Scan for the cell matching the given text and deliver its [x, y] coordinate at center. 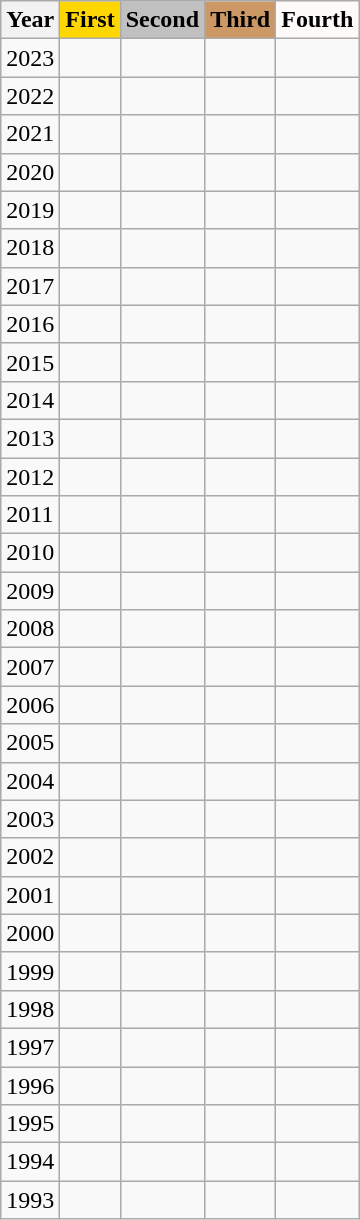
2021 [30, 134]
2015 [30, 362]
2003 [30, 819]
2013 [30, 438]
1998 [30, 1009]
2005 [30, 743]
2014 [30, 400]
2008 [30, 629]
1997 [30, 1047]
2018 [30, 248]
2020 [30, 172]
1999 [30, 971]
2007 [30, 667]
1996 [30, 1085]
Third [240, 20]
2016 [30, 324]
2017 [30, 286]
2010 [30, 553]
2001 [30, 895]
2023 [30, 58]
1993 [30, 1200]
2019 [30, 210]
Fourth [318, 20]
1995 [30, 1124]
2004 [30, 781]
2009 [30, 591]
2012 [30, 477]
First [90, 20]
Year [30, 20]
1994 [30, 1162]
2002 [30, 857]
2006 [30, 705]
Second [162, 20]
2000 [30, 933]
2022 [30, 96]
2011 [30, 515]
